For the text-containing cell, return its midpoint in [X, Y] coordinate format. 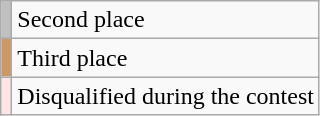
Disqualified during the contest [166, 96]
Second place [166, 20]
Third place [166, 58]
